Search for the cell housing the specified text and yield its [x, y] center coordinate. 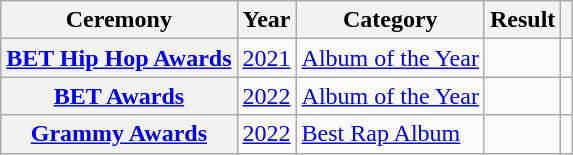
2021 [266, 58]
Result [522, 20]
Category [390, 20]
Year [266, 20]
Grammy Awards [119, 134]
BET Awards [119, 96]
Ceremony [119, 20]
BET Hip Hop Awards [119, 58]
Best Rap Album [390, 134]
